Scan for the cell matching the given text and deliver its [x, y] coordinate at center. 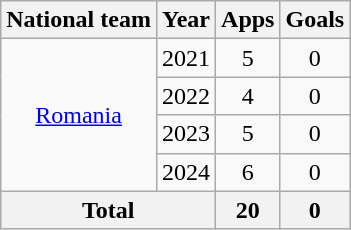
20 [248, 210]
2024 [186, 172]
4 [248, 96]
2023 [186, 134]
Goals [315, 20]
National team [79, 20]
Total [108, 210]
Year [186, 20]
Apps [248, 20]
6 [248, 172]
2022 [186, 96]
Romania [79, 115]
2021 [186, 58]
